Return [X, Y] of the center of cell containing provided text 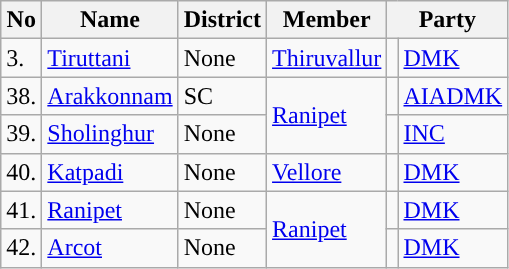
Tiruttani [110, 58]
41. [22, 210]
AIADMK [453, 96]
Member [327, 20]
INC [453, 134]
Sholinghur [110, 134]
42. [22, 248]
Katpadi [110, 172]
38. [22, 96]
No [22, 20]
Arcot [110, 248]
Arakkonnam [110, 96]
40. [22, 172]
Name [110, 20]
Party [448, 20]
Thiruvallur [327, 58]
3. [22, 58]
District [222, 20]
Vellore [327, 172]
39. [22, 134]
SC [222, 96]
